Find where the given text appears and provide that cell's center as [x, y] coordinate. 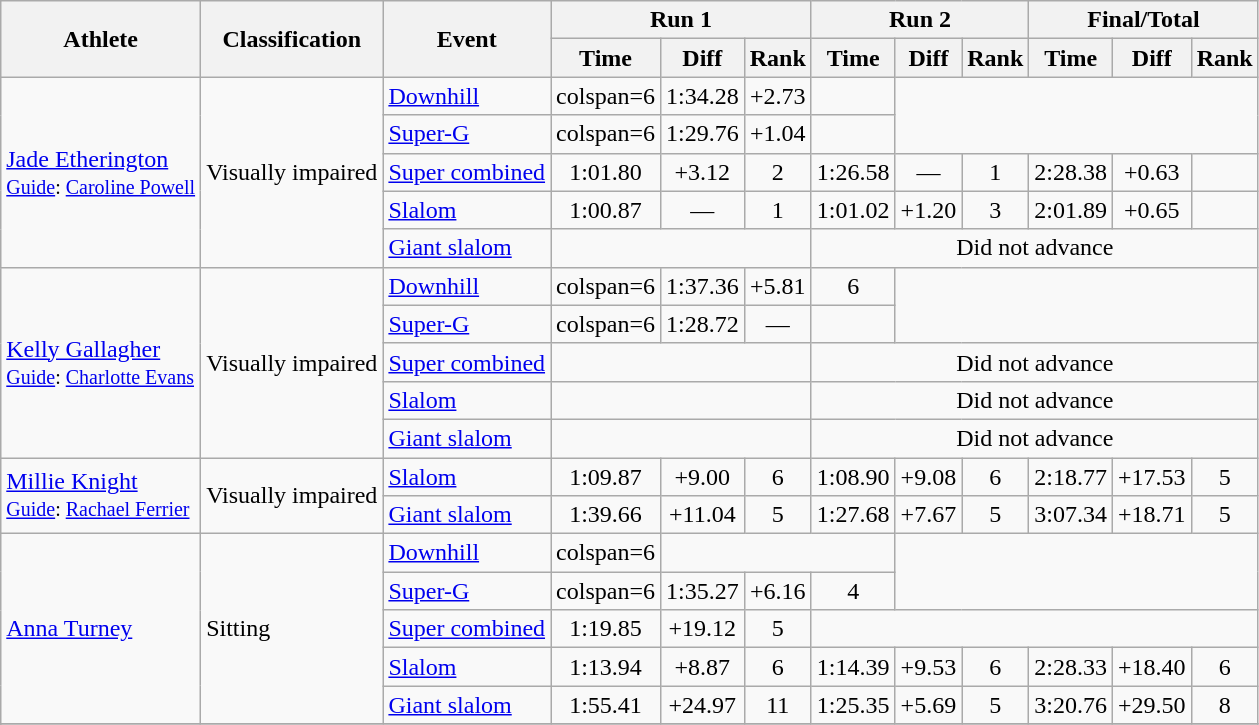
1:39.66 [606, 515]
1:19.85 [606, 629]
+17.53 [1152, 477]
+0.65 [1152, 210]
+3.12 [702, 172]
1:14.39 [853, 667]
+1.20 [928, 210]
+2.73 [778, 96]
1:01.80 [606, 172]
Anna Turney [101, 629]
+24.97 [702, 705]
1:08.90 [853, 477]
1:13.94 [606, 667]
Run 1 [682, 20]
+11.04 [702, 515]
11 [778, 705]
1:29.76 [702, 134]
Kelly GallagherGuide: Charlotte Evans [101, 362]
Jade EtheringtonGuide: Caroline Powell [101, 172]
Run 2 [920, 20]
+5.69 [928, 705]
Final/Total [1144, 20]
3:07.34 [1071, 515]
+18.40 [1152, 667]
2:28.33 [1071, 667]
4 [853, 591]
1:28.72 [702, 324]
1:00.87 [606, 210]
3:20.76 [1071, 705]
+18.71 [1152, 515]
1:35.27 [702, 591]
1:25.35 [853, 705]
+1.04 [778, 134]
1:55.41 [606, 705]
+0.63 [1152, 172]
+6.16 [778, 591]
Athlete [101, 39]
Sitting [292, 629]
+8.87 [702, 667]
1:26.58 [853, 172]
+9.53 [928, 667]
1:09.87 [606, 477]
+9.00 [702, 477]
2:01.89 [1071, 210]
Classification [292, 39]
+9.08 [928, 477]
Millie KnightGuide: Rachael Ferrier [101, 496]
8 [1224, 705]
1:34.28 [702, 96]
1:01.02 [853, 210]
2 [778, 172]
1:37.36 [702, 286]
2:28.38 [1071, 172]
+19.12 [702, 629]
Event [467, 39]
+7.67 [928, 515]
3 [996, 210]
+29.50 [1152, 705]
2:18.77 [1071, 477]
1:27.68 [853, 515]
+5.81 [778, 286]
